For the text-containing cell, return its midpoint in (x, y) coordinate format. 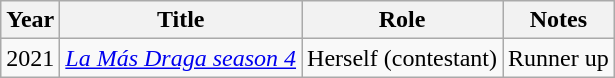
Role (402, 20)
Notes (559, 20)
2021 (30, 58)
Herself (contestant) (402, 58)
Runner up (559, 58)
Year (30, 20)
La Más Draga season 4 (181, 58)
Title (181, 20)
